Extract the [X, Y] coordinate from the center of the cell holding the provided text.  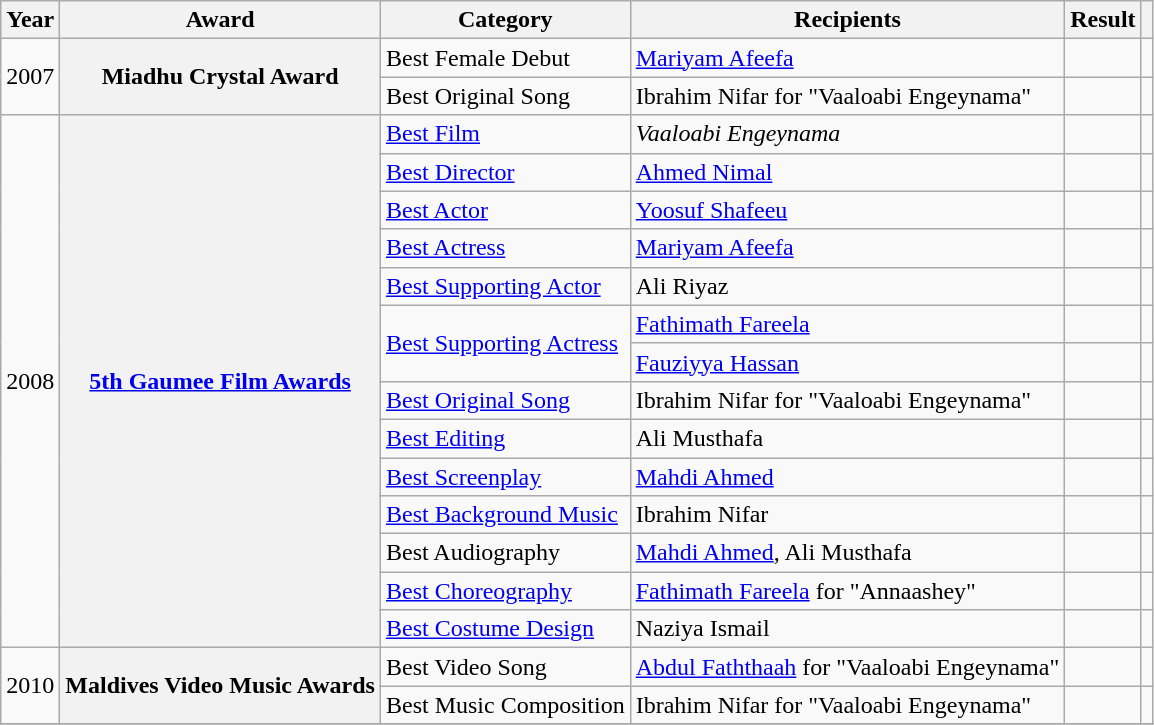
2008 [30, 382]
Ahmed Nimal [848, 172]
Recipients [848, 20]
Fauziyya Hassan [848, 362]
Vaaloabi Engeynama [848, 134]
Best Audiography [505, 553]
Abdul Faththaah for "Vaaloabi Engeynama" [848, 667]
Best Supporting Actor [505, 286]
Ali Riyaz [848, 286]
2007 [30, 77]
Miadhu Crystal Award [220, 77]
Best Choreography [505, 591]
Best Supporting Actress [505, 343]
Mahdi Ahmed [848, 477]
Naziya Ismail [848, 629]
Category [505, 20]
Award [220, 20]
Best Costume Design [505, 629]
Best Video Song [505, 667]
Fathimath Fareela [848, 324]
Maldives Video Music Awards [220, 686]
Best Editing [505, 438]
Yoosuf Shafeeu [848, 210]
Year [30, 20]
Result [1103, 20]
Ali Musthafa [848, 438]
Best Actress [505, 248]
Best Background Music [505, 515]
Mahdi Ahmed, Ali Musthafa [848, 553]
Best Actor [505, 210]
2010 [30, 686]
5th Gaumee Film Awards [220, 382]
Ibrahim Nifar [848, 515]
Best Female Debut [505, 58]
Best Music Composition [505, 705]
Fathimath Fareela for "Annaashey" [848, 591]
Best Film [505, 134]
Best Screenplay [505, 477]
Best Director [505, 172]
